Return [X, Y] of the center of cell containing provided text 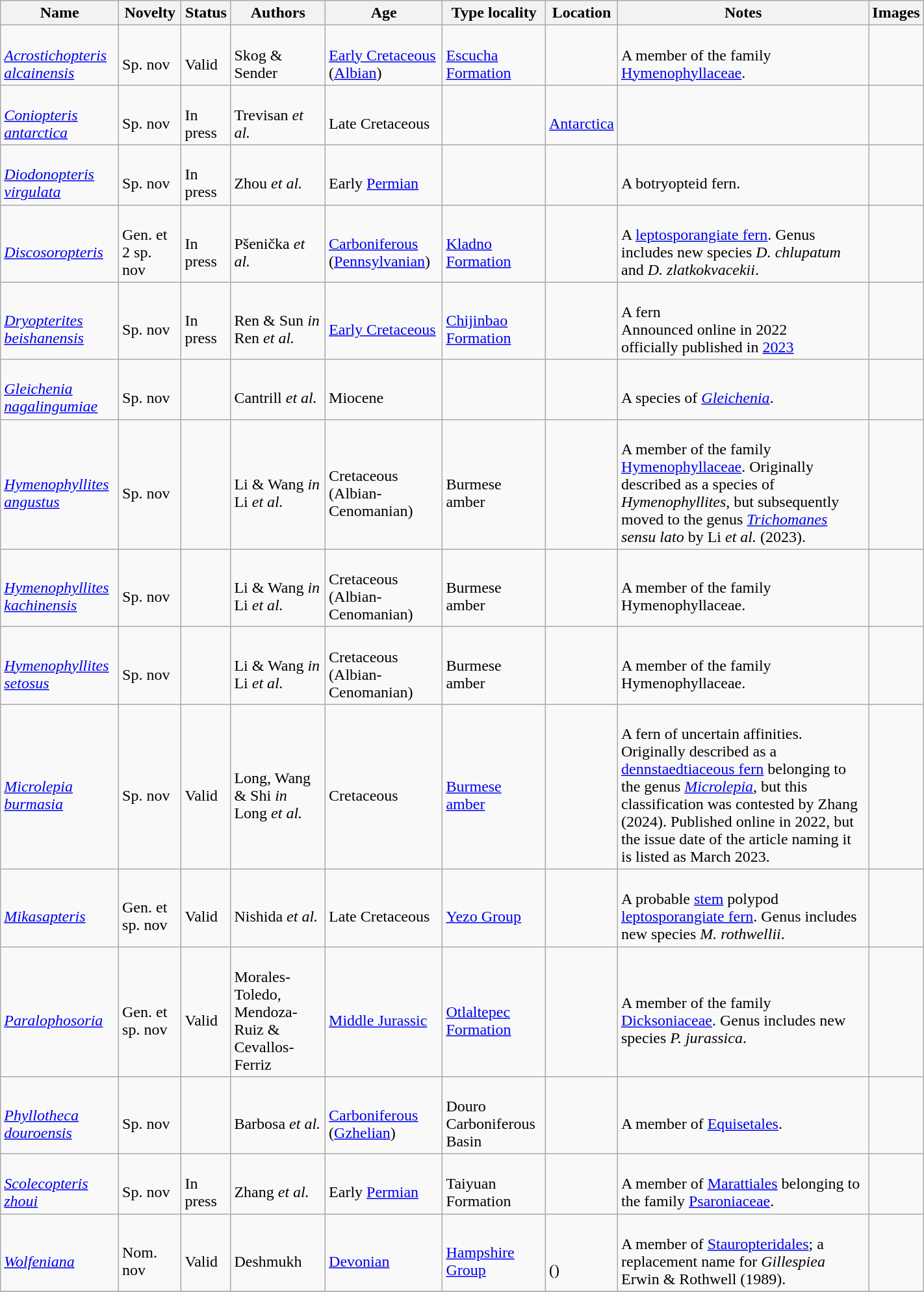
A member of Marattiales belonging to the family Psaroniaceae. [743, 1184]
Morales-Toledo, Mendoza-Ruiz & Cevallos-Ferriz [278, 1011]
Kladno Formation [494, 243]
Discosoropteris [60, 243]
Nom. nov [150, 1253]
Status [206, 13]
A leptosporangiate fern. Genus includes new species D. chlupatum and D. zlatkokvacekii. [743, 243]
Miocene [384, 389]
Early Cretaceous [384, 321]
Gen. et 2 sp. nov [150, 243]
Paralophosoria [60, 1011]
A species of Gleichenia. [743, 389]
Nishida et al. [278, 907]
Hymenophyllites angustus [60, 484]
Carboniferous (Gzhelian) [384, 1115]
A member of Equisetales. [743, 1115]
Long, Wang & Shi in Long et al. [278, 786]
Notes [743, 13]
Cantrill et al. [278, 389]
Barbosa et al. [278, 1115]
Novelty [150, 13]
Age [384, 13]
Acrostichopteris alcainensis [60, 55]
A member of Stauropteridales; a replacement name for Gillespiea Erwin & Rothwell (1989). [743, 1253]
Antarctica [581, 115]
Authors [278, 13]
Scolecopteris zhoui [60, 1184]
Diodonopteris virgulata [60, 175]
Phyllotheca douroensis [60, 1115]
Hymenophyllites setosus [60, 665]
Type locality [494, 13]
Cretaceous [384, 786]
Gleichenia nagalingumiae [60, 389]
Zhang et al. [278, 1184]
Taiyuan Formation [494, 1184]
Wolfeniana [60, 1253]
A probable stem polypod leptosporangiate fern. Genus includes new species M. rothwellii. [743, 907]
Hymenophyllites kachinensis [60, 588]
Otlaltepec Formation [494, 1011]
Zhou et al. [278, 175]
Escucha Formation [494, 55]
Location [581, 13]
Pšenička et al. [278, 243]
() [581, 1253]
A botryopteid fern. [743, 175]
Yezo Group [494, 907]
Hampshire Group [494, 1253]
Skog & Sender [278, 55]
Devonian [384, 1253]
Early Cretaceous (Albian) [384, 55]
Middle Jurassic [384, 1011]
Deshmukh [278, 1253]
Carboniferous (Pennsylvanian) [384, 243]
A member of the family Dicksoniaceae. Genus includes new species P. jurassica. [743, 1011]
Microlepia burmasia [60, 786]
Ren & Sun in Ren et al. [278, 321]
Mikasapteris [60, 907]
Name [60, 13]
Images [896, 13]
Chijinbao Formation [494, 321]
A fernAnnounced online in 2022officially published in 2023 [743, 321]
Dryopterites beishanensis [60, 321]
Trevisan et al. [278, 115]
Coniopteris antarctica [60, 115]
Douro Carboniferous Basin [494, 1115]
